Determine the (X, Y) coordinate at the center of the cell enclosing the given text.  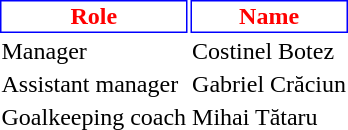
Costinel Botez (270, 51)
Gabriel Crăciun (270, 84)
Role (94, 16)
Assistant manager (94, 84)
Manager (94, 51)
Name (270, 16)
